Provide the (X, Y) coordinate of the cell's center where the given text is located.  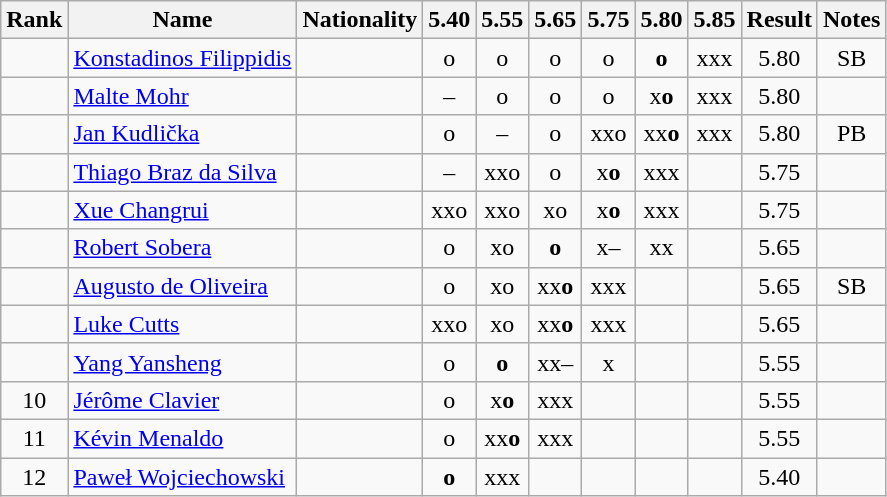
Yang Yansheng (182, 362)
Nationality (360, 20)
xx (662, 248)
12 (34, 477)
Jérôme Clavier (182, 400)
11 (34, 438)
PB (851, 134)
x (608, 362)
x– (608, 248)
Malte Mohr (182, 96)
Name (182, 20)
5.85 (714, 20)
Result (779, 20)
Xue Changrui (182, 210)
Notes (851, 20)
Augusto de Oliveira (182, 286)
Kévin Menaldo (182, 438)
xx– (556, 362)
Konstadinos Filippidis (182, 58)
10 (34, 400)
Robert Sobera (182, 248)
Luke Cutts (182, 324)
Jan Kudlička (182, 134)
Paweł Wojciechowski (182, 477)
Thiago Braz da Silva (182, 172)
Rank (34, 20)
